Capture the cell that displays the provided text and extract its [x, y] central coordinate. 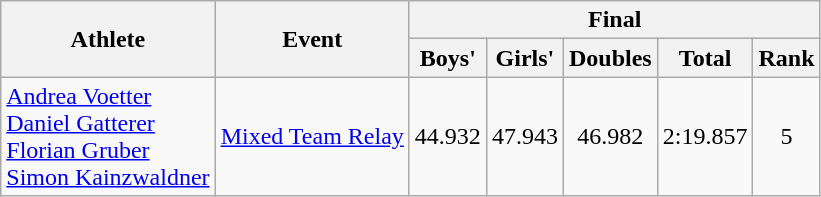
Andrea VoetterDaniel GattererFlorian GruberSimon Kainzwaldner [108, 136]
47.943 [524, 136]
Doubles [610, 58]
Girls' [524, 58]
Mixed Team Relay [312, 136]
Total [705, 58]
Athlete [108, 39]
44.932 [448, 136]
Final [614, 20]
46.982 [610, 136]
5 [786, 136]
Event [312, 39]
Boys' [448, 58]
2:19.857 [705, 136]
Rank [786, 58]
